Search for the cell housing the specified text and yield its (x, y) center coordinate. 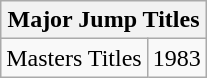
Major Jump Titles (104, 20)
Masters Titles (74, 58)
1983 (176, 58)
